Capture the cell that displays the provided text and extract its [X, Y] central coordinate. 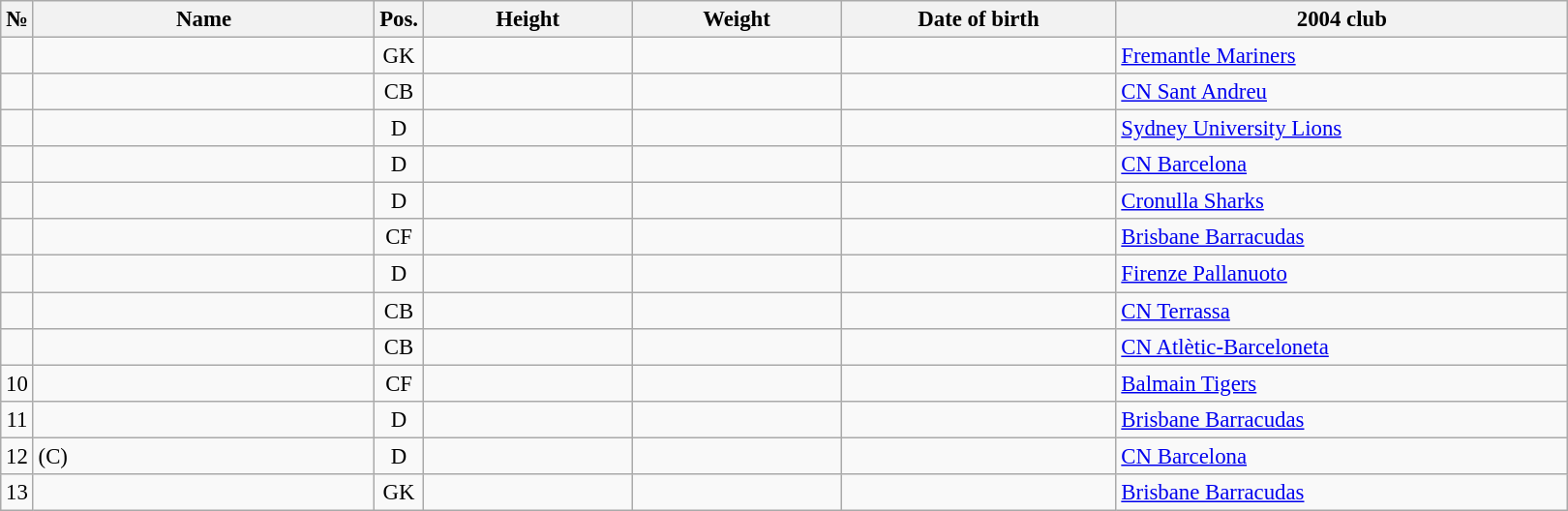
CN Sant Andreu [1342, 92]
Height [528, 19]
Date of birth [979, 19]
Name [203, 19]
Fremantle Mariners [1342, 56]
CN Terrassa [1342, 311]
№ [17, 19]
Sydney University Lions [1342, 129]
Cronulla Sharks [1342, 201]
2004 club [1342, 19]
Weight [737, 19]
11 [17, 419]
13 [17, 493]
Balmain Tigers [1342, 383]
10 [17, 383]
(C) [203, 456]
Firenze Pallanuoto [1342, 274]
12 [17, 456]
Pos. [399, 19]
CN Atlètic-Barceloneta [1342, 346]
